Determine the (x, y) coordinate at the center of the cell enclosing the given text.  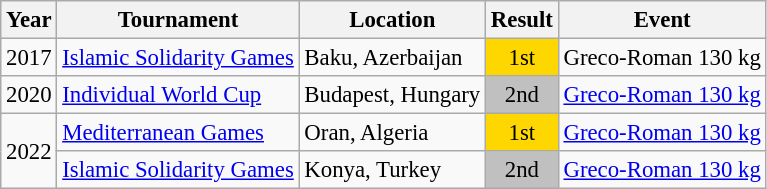
Oran, Algeria (392, 133)
Tournament (178, 20)
Result (522, 20)
2017 (29, 58)
Location (392, 20)
2020 (29, 95)
Baku, Azerbaijan (392, 58)
Year (29, 20)
Konya, Turkey (392, 170)
2022 (29, 152)
Event (662, 20)
Budapest, Hungary (392, 95)
Mediterranean Games (178, 133)
Individual World Cup (178, 95)
